Pinpoint the cell where the given text exists, returning its [X, Y] midpoint coordinate. 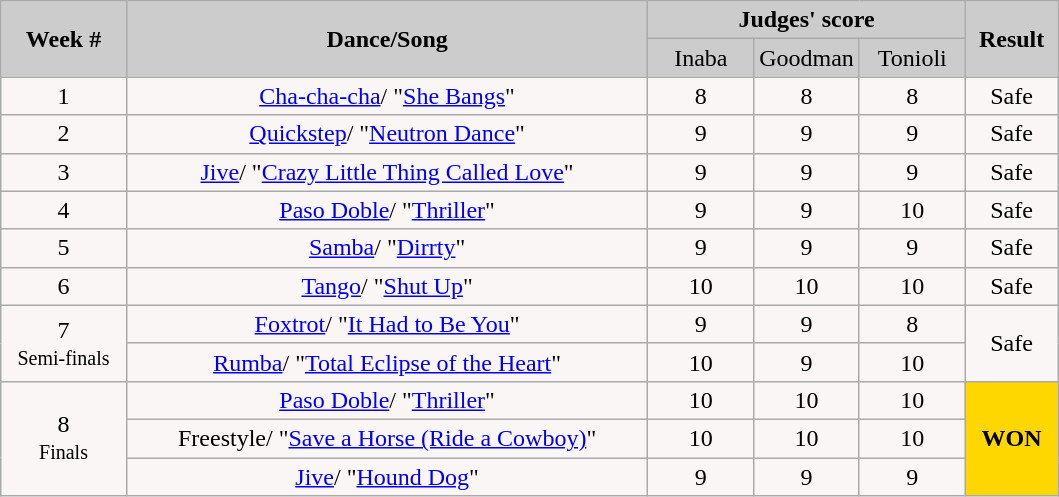
Cha-cha-cha/ "She Bangs" [387, 96]
Tonioli [912, 58]
Result [1012, 39]
Judges' score [806, 20]
Jive/ "Crazy Little Thing Called Love" [387, 172]
Samba/ "Dirrty" [387, 248]
Inaba [701, 58]
Quickstep/ "Neutron Dance" [387, 134]
Foxtrot/ "It Had to Be You" [387, 324]
WON [1012, 438]
4 [64, 210]
Dance/Song [387, 39]
7Semi-finals [64, 343]
3 [64, 172]
Goodman [807, 58]
Jive/ "Hound Dog" [387, 477]
Tango/ "Shut Up" [387, 286]
8Finals [64, 438]
5 [64, 248]
Week # [64, 39]
6 [64, 286]
1 [64, 96]
Rumba/ "Total Eclipse of the Heart" [387, 362]
2 [64, 134]
Freestyle/ "Save a Horse (Ride a Cowboy)" [387, 438]
